For the text-containing cell, return its midpoint in (x, y) coordinate format. 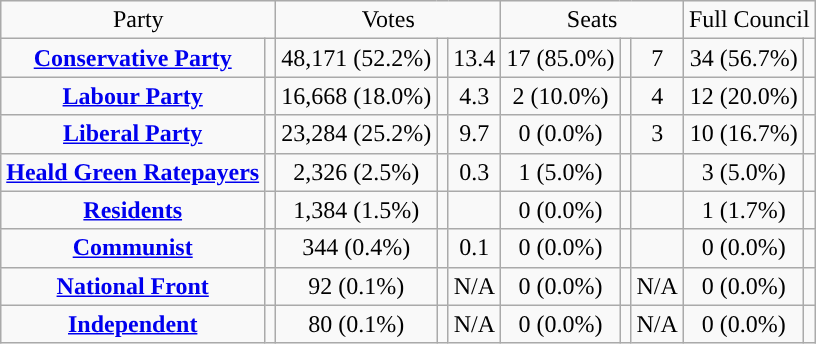
1 (1.7%) (744, 210)
National Front (133, 286)
Residents (133, 210)
Liberal Party (133, 134)
12 (20.0%) (744, 96)
92 (0.1%) (356, 286)
344 (0.4%) (356, 248)
Communist (133, 248)
48,171 (52.2%) (356, 58)
Heald Green Ratepayers (133, 172)
9.7 (474, 134)
23,284 (25.2%) (356, 134)
Full Council (749, 20)
4 (657, 96)
1,384 (1.5%) (356, 210)
3 (5.0%) (744, 172)
1 (5.0%) (560, 172)
Conservative Party (133, 58)
Seats (592, 20)
17 (85.0%) (560, 58)
2 (10.0%) (560, 96)
80 (0.1%) (356, 324)
3 (657, 134)
4.3 (474, 96)
0.1 (474, 248)
16,668 (18.0%) (356, 96)
10 (16.7%) (744, 134)
13.4 (474, 58)
Labour Party (133, 96)
34 (56.7%) (744, 58)
Independent (133, 324)
7 (657, 58)
Votes (388, 20)
2,326 (2.5%) (356, 172)
Party (138, 20)
0.3 (474, 172)
